Capture the cell that displays the provided text and extract its (X, Y) central coordinate. 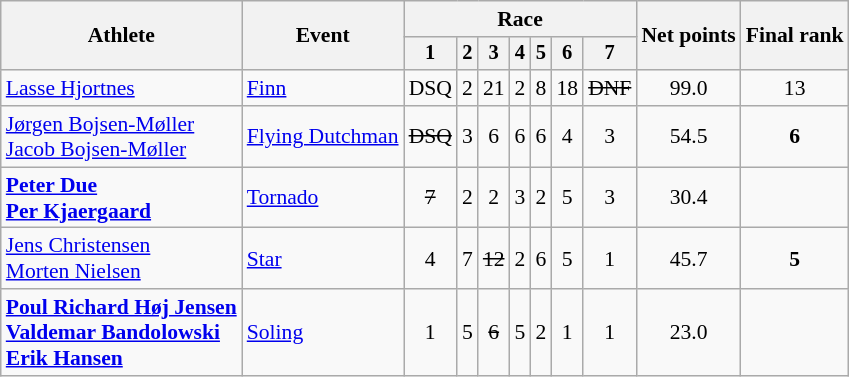
99.0 (688, 88)
Peter DuePer Kjaergaard (122, 198)
Jørgen Bojsen-MøllerJacob Bojsen-Møller (122, 136)
Poul Richard Høj JensenValdemar BandolowskiErik Hansen (122, 332)
13 (795, 88)
23.0 (688, 332)
8 (540, 88)
Star (323, 258)
Soling (323, 332)
18 (567, 88)
21 (494, 88)
Flying Dutchman (323, 136)
Net points (688, 36)
Athlete (122, 36)
Event (323, 36)
45.7 (688, 258)
Lasse Hjortnes (122, 88)
Final rank (795, 36)
Jens ChristensenMorten Nielsen (122, 258)
Tornado (323, 198)
12 (494, 258)
54.5 (688, 136)
30.4 (688, 198)
Race (520, 19)
Finn (323, 88)
DNF (610, 88)
